Find where the given text appears and provide that cell's center as (x, y) coordinate. 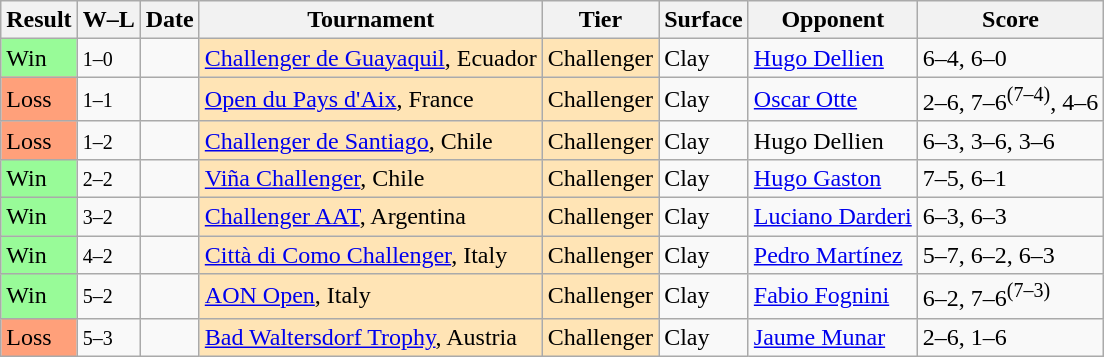
Challenger AAT, Argentina (370, 217)
Jaume Munar (832, 337)
1–0 (108, 58)
Bad Waltersdorf Trophy, Austria (370, 337)
Città di Como Challenger, Italy (370, 255)
W–L (108, 20)
Result (39, 20)
6–3, 3–6, 3–6 (1010, 140)
Opponent (832, 20)
Pedro Martínez (832, 255)
Hugo Gaston (832, 178)
1–2 (108, 140)
4–2 (108, 255)
6–2, 7–6(7–3) (1010, 296)
7–5, 6–1 (1010, 178)
5–3 (108, 337)
5–2 (108, 296)
Challenger de Guayaquil, Ecuador (370, 58)
2–6, 1–6 (1010, 337)
2–2 (108, 178)
Tournament (370, 20)
Date (170, 20)
1–1 (108, 100)
6–3, 6–3 (1010, 217)
Score (1010, 20)
5–7, 6–2, 6–3 (1010, 255)
3–2 (108, 217)
Surface (704, 20)
Fabio Fognini (832, 296)
Open du Pays d'Aix, France (370, 100)
AON Open, Italy (370, 296)
2–6, 7–6(7–4), 4–6 (1010, 100)
Oscar Otte (832, 100)
Luciano Darderi (832, 217)
Tier (600, 20)
Challenger de Santiago, Chile (370, 140)
6–4, 6–0 (1010, 58)
Viña Challenger, Chile (370, 178)
